Detect which cell encompasses the target text, then output its [X, Y] center coordinate. 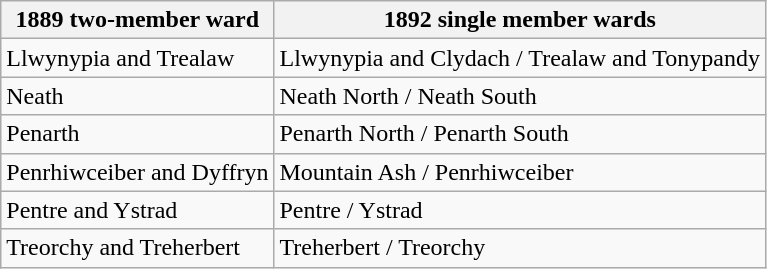
1892 single member wards [520, 20]
Neath [138, 96]
Pentre and Ystrad [138, 210]
Mountain Ash / Penrhiwceiber [520, 172]
Treherbert / Treorchy [520, 248]
Treorchy and Treherbert [138, 248]
Penarth [138, 134]
Llwynypia and Trealaw [138, 58]
Penrhiwceiber and Dyffryn [138, 172]
1889 two-member ward [138, 20]
Penarth North / Penarth South [520, 134]
Neath North / Neath South [520, 96]
Pentre / Ystrad [520, 210]
Llwynypia and Clydach / Trealaw and Tonypandy [520, 58]
